Locate the cell with the specified text and output its [x, y] center coordinate. 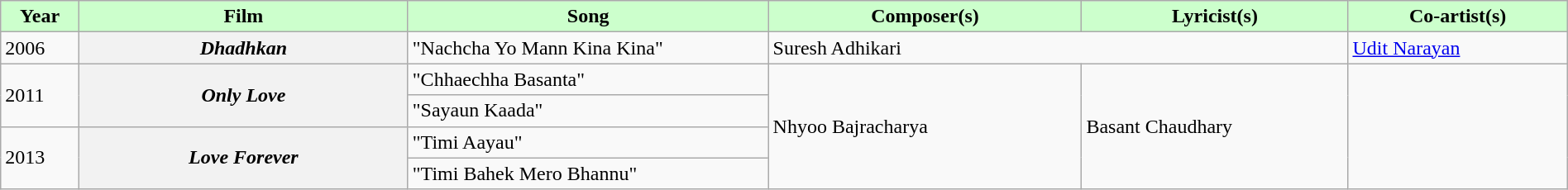
"Timi Bahek Mero Bhannu" [588, 173]
Dhadhkan [243, 48]
2011 [40, 95]
Basant Chaudhary [1215, 126]
Nhyoo Bajracharya [925, 126]
2013 [40, 158]
Film [243, 17]
"Chhaechha Basanta" [588, 79]
"Nachcha Yo Mann Kina Kina" [588, 48]
Composer(s) [925, 17]
Song [588, 17]
"Timi Aayau" [588, 142]
Love Forever [243, 158]
Lyricist(s) [1215, 17]
Year [40, 17]
Suresh Adhikari [1059, 48]
2006 [40, 48]
Udit Narayan [1457, 48]
Co-artist(s) [1457, 17]
"Sayaun Kaada" [588, 111]
Only Love [243, 95]
